Determine the (X, Y) coordinate at the center of the cell enclosing the given text.  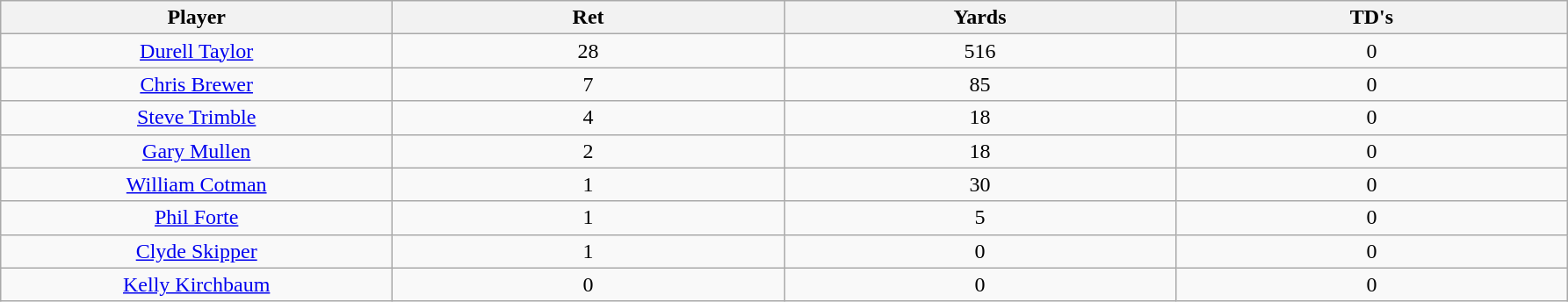
7 (589, 84)
30 (980, 184)
28 (589, 51)
Gary Mullen (197, 151)
William Cotman (197, 184)
85 (980, 84)
516 (980, 51)
5 (980, 218)
Yards (980, 18)
Durell Taylor (197, 51)
Steve Trimble (197, 118)
2 (589, 151)
Clyde Skipper (197, 251)
Phil Forte (197, 218)
Chris Brewer (197, 84)
Ret (589, 18)
TD's (1371, 18)
Player (197, 18)
4 (589, 118)
Kelly Kirchbaum (197, 284)
